Search for the cell housing the specified text and yield its (x, y) center coordinate. 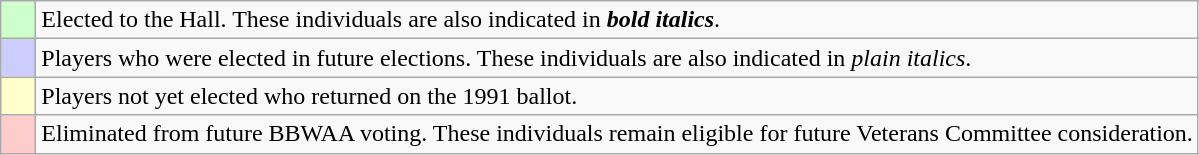
Eliminated from future BBWAA voting. These individuals remain eligible for future Veterans Committee consideration. (618, 134)
Players who were elected in future elections. These individuals are also indicated in plain italics. (618, 58)
Elected to the Hall. These individuals are also indicated in bold italics. (618, 20)
Players not yet elected who returned on the 1991 ballot. (618, 96)
